For the text-containing cell, return its midpoint in [X, Y] coordinate format. 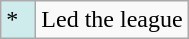
* [18, 20]
Led the league [112, 20]
